Identify which cell holds the provided text, then report its (X, Y) central coordinate. 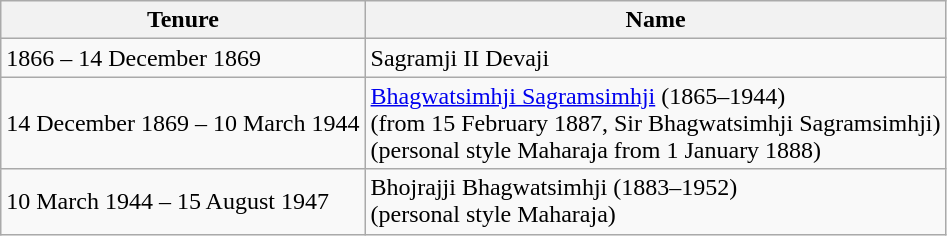
14 December 1869 – 10 March 1944 (183, 123)
1866 – 14 December 1869 (183, 58)
Bhagwatsimhji Sagramsimhji (1865–1944)(from 15 February 1887, Sir Bhagwatsimhji Sagramsimhji)(personal style Maharaja from 1 January 1888) (656, 123)
Bhojrajji Bhagwatsimhji (1883–1952)(personal style Maharaja) (656, 202)
Tenure (183, 20)
Name (656, 20)
10 March 1944 – 15 August 1947 (183, 202)
Sagramji II Devaji (656, 58)
